Output the (X, Y) coordinate of the center of the cell containing the given text.  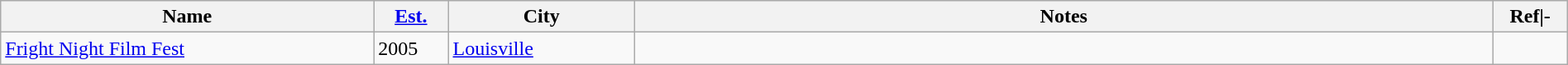
Louisville (542, 48)
Est. (411, 17)
Ref|- (1530, 17)
2005 (411, 48)
Name (187, 17)
Notes (1064, 17)
City (542, 17)
Fright Night Film Fest (187, 48)
